Determine the (X, Y) coordinate at the center of the cell enclosing the given text.  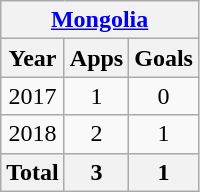
2017 (33, 96)
Year (33, 58)
Goals (164, 58)
Mongolia (100, 20)
2 (96, 134)
2018 (33, 134)
0 (164, 96)
Apps (96, 58)
Total (33, 172)
3 (96, 172)
